From the cell containing the given text, extract its center point as (X, Y) coordinate. 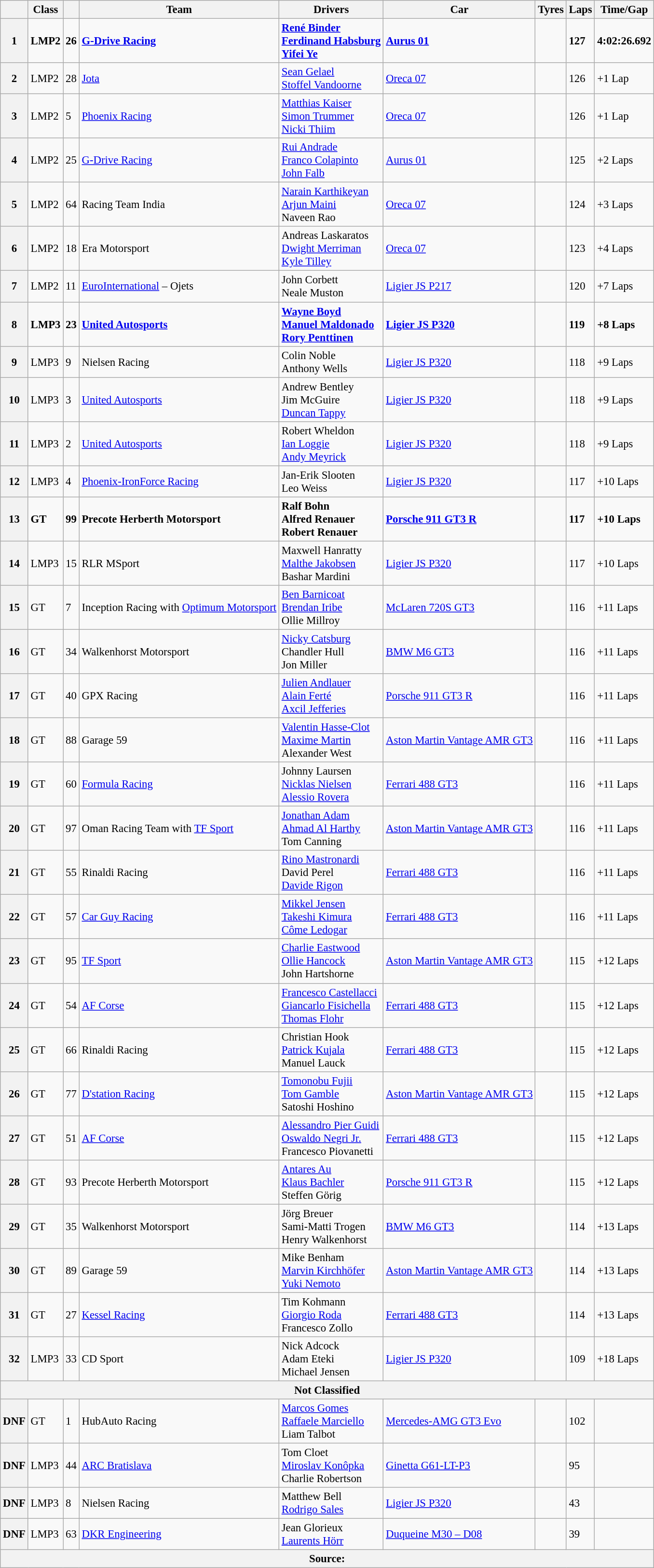
32 (14, 1359)
Laps (581, 10)
40 (71, 696)
93 (71, 1182)
Ginetta G61-LT-P3 (459, 1466)
Ben Barnicoat Brendan Iribe Ollie Millroy (331, 608)
Mikkel Jensen Takeshi Kimura Côme Ledogar (331, 917)
14 (14, 563)
60 (71, 784)
Car (459, 10)
Antares Au Klaus Bachler Steffen Görig (331, 1182)
Andreas Laskaratos Dwight Merriman Kyle Tilley (331, 249)
Johnny Laursen Nicklas Nielsen Alessio Rovera (331, 784)
77 (71, 1094)
Era Motorsport (179, 249)
Ralf Bohn Alfred Renauer Robert Renauer (331, 519)
54 (71, 1005)
Rino Mastronardi David Perel Davide Rigon (331, 873)
120 (581, 287)
35 (71, 1226)
4:02:26.692 (624, 41)
Jan-Erik Slooten Leo Weiss (331, 482)
Phoenix Racing (179, 116)
ARC Bratislava (179, 1466)
12 (14, 482)
Wayne Boyd Manuel Maldonado Rory Penttinen (331, 324)
Christian Hook Patrick Kujala Manuel Lauck (331, 1050)
24 (14, 1005)
13 (14, 519)
René Binder Ferdinand Habsburg Yifei Ye (331, 41)
64 (71, 205)
51 (71, 1138)
Class (45, 10)
Car Guy Racing (179, 917)
19 (14, 784)
Francesco Castellacci Giancarlo Fisichella Thomas Flohr (331, 1005)
Drivers (331, 10)
127 (581, 41)
Formula Racing (179, 784)
20 (14, 829)
10 (14, 400)
John Corbett Neale Muston (331, 287)
29 (14, 1226)
Rui Andrade Franco Colapinto John Falb (331, 160)
Phoenix-IronForce Racing (179, 482)
Jean Glorieux Laurents Hörr (331, 1535)
+2 Laps (624, 160)
Kessel Racing (179, 1315)
Not Classified (327, 1390)
39 (581, 1535)
31 (14, 1315)
Robert Wheldon Ian Loggie Andy Meyrick (331, 444)
Matthew Bell Rodrigo Sales (331, 1503)
Tomonobu Fujii Tom Gamble Satoshi Hoshino (331, 1094)
McLaren 720S GT3 (459, 608)
109 (581, 1359)
Maxwell Hanratty Malthe Jakobsen Bashar Mardini (331, 563)
Ligier JS P217 (459, 287)
RLR MSport (179, 563)
+8 Laps (624, 324)
33 (71, 1359)
Mercedes-AMG GT3 Evo (459, 1421)
63 (71, 1535)
6 (14, 249)
D'station Racing (179, 1094)
Oman Racing Team with TF Sport (179, 829)
Nicky Catsburg Chandler Hull Jon Miller (331, 652)
Alessandro Pier Guidi Oswaldo Negri Jr. Francesco Piovanetti (331, 1138)
Inception Racing with Optimum Motorsport (179, 608)
Julien Andlauer Alain Ferté Axcil Jefferies (331, 696)
66 (71, 1050)
+18 Laps (624, 1359)
CD Sport (179, 1359)
125 (581, 160)
Tyres (551, 10)
Narain Karthikeyan Arjun Maini Naveen Rao (331, 205)
Nick Adcock Adam Eteki Michael Jensen (331, 1359)
Jörg Breuer Sami-Matti Trogen Henry Walkenhorst (331, 1226)
Racing Team India (179, 205)
+3 Laps (624, 205)
88 (71, 740)
22 (14, 917)
HubAuto Racing (179, 1421)
Jota (179, 78)
124 (581, 205)
44 (71, 1466)
EuroInternational – Ojets (179, 287)
+7 Laps (624, 287)
21 (14, 873)
123 (581, 249)
16 (14, 652)
DKR Engineering (179, 1535)
Team (179, 10)
Andrew Bentley Jim McGuire Duncan Tappy (331, 400)
TF Sport (179, 961)
Charlie Eastwood Ollie Hancock John Hartshorne (331, 961)
30 (14, 1271)
34 (71, 652)
Mike Benham Marvin Kirchhöfer Yuki Nemoto (331, 1271)
99 (71, 519)
55 (71, 873)
Time/Gap (624, 10)
97 (71, 829)
Tim Kohmann Giorgio Roda Francesco Zollo (331, 1315)
57 (71, 917)
43 (581, 1503)
17 (14, 696)
Marcos Gomes Raffaele Marciello Liam Talbot (331, 1421)
Sean Gelael Stoffel Vandoorne (331, 78)
Matthias Kaiser Simon Trummer Nicki Thiim (331, 116)
89 (71, 1271)
Colin Noble Anthony Wells (331, 362)
Tom Cloet Miroslav Konôpka Charlie Robertson (331, 1466)
119 (581, 324)
GPX Racing (179, 696)
+4 Laps (624, 249)
Valentin Hasse-Clot Maxime Martin Alexander West (331, 740)
Jonathan Adam Ahmad Al Harthy Tom Canning (331, 829)
102 (581, 1421)
Duqueine M30 – D08 (459, 1535)
